From the cell containing the given text, extract its center point as [x, y] coordinate. 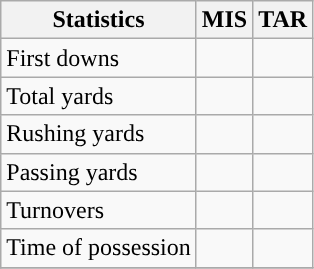
Statistics [99, 20]
First downs [99, 58]
Total yards [99, 96]
Turnovers [99, 210]
TAR [283, 20]
Rushing yards [99, 134]
MIS [224, 20]
Time of possession [99, 248]
Passing yards [99, 172]
